Scan for the cell matching the given text and deliver its (X, Y) coordinate at center. 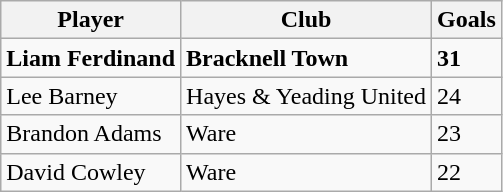
22 (467, 172)
Hayes & Yeading United (306, 96)
24 (467, 96)
Brandon Adams (91, 134)
Bracknell Town (306, 58)
Lee Barney (91, 96)
31 (467, 58)
David Cowley (91, 172)
Goals (467, 20)
Liam Ferdinand (91, 58)
Club (306, 20)
Player (91, 20)
23 (467, 134)
